Output the (X, Y) coordinate of the center of the cell containing the given text.  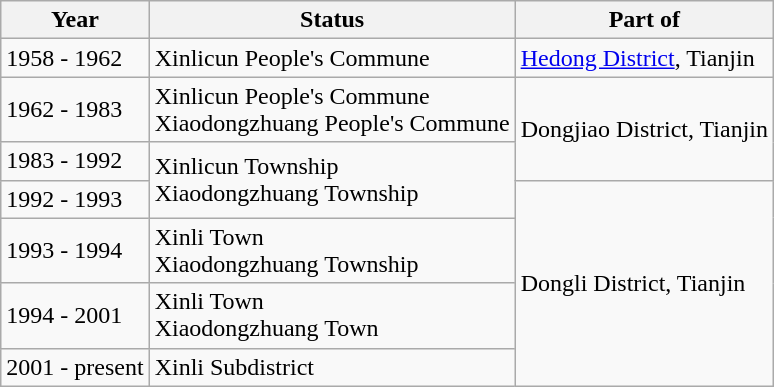
1992 - 1993 (75, 199)
1993 - 1994 (75, 250)
Hedong District, Tianjin (644, 58)
Year (75, 20)
Xinlicun People's Commune (332, 58)
Status (332, 20)
Xinli Subdistrict (332, 367)
2001 - present (75, 367)
Dongli District, Tianjin (644, 283)
Dongjiao District, Tianjin (644, 128)
1958 - 1962 (75, 58)
1994 - 2001 (75, 316)
Xinli TownXiaodongzhuang Township (332, 250)
Xinli TownXiaodongzhuang Town (332, 316)
Xinlicun TownshipXiaodongzhuang Township (332, 180)
1962 - 1983 (75, 110)
Part of (644, 20)
1983 - 1992 (75, 161)
Xinlicun People's CommuneXiaodongzhuang People's Commune (332, 110)
